From the cell containing the given text, extract its center point as [x, y] coordinate. 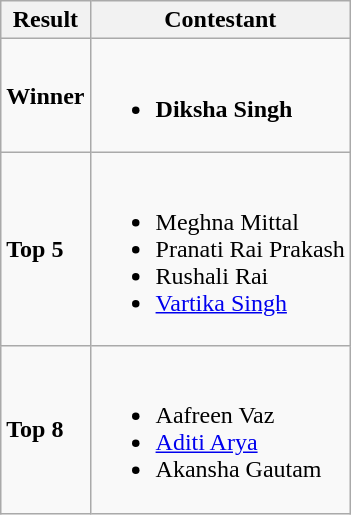
Diksha Singh [220, 96]
Top 5 [46, 249]
Aafreen VazAditi AryaAkansha Gautam [220, 430]
Contestant [220, 20]
Top 8 [46, 430]
Meghna MittalPranati Rai PrakashRushali RaiVartika Singh [220, 249]
Result [46, 20]
Winner [46, 96]
